From the cell containing the given text, extract its center point as [x, y] coordinate. 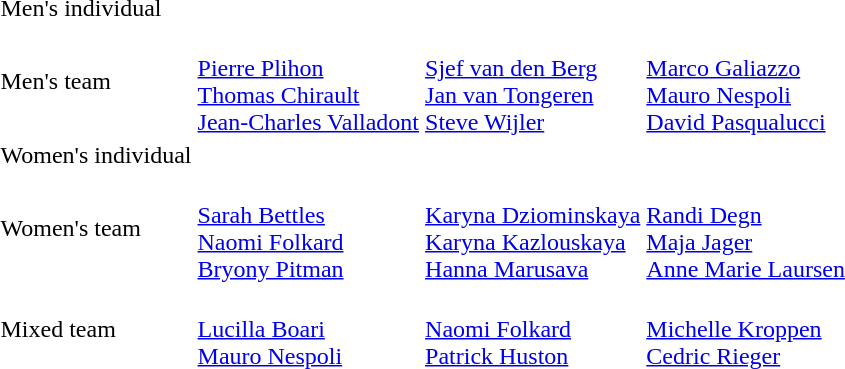
Sarah BettlesNaomi FolkardBryony Pitman [308, 228]
Sjef van den BergJan van TongerenSteve Wijler [533, 82]
Pierre PlihonThomas ChiraultJean-Charles Valladont [308, 82]
Karyna DziominskayaKaryna KazlouskayaHanna Marusava [533, 228]
